Find where the given text appears and provide that cell's center as (x, y) coordinate. 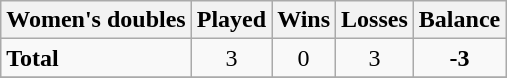
Women's doubles (96, 20)
Total (96, 58)
Losses (375, 20)
0 (304, 58)
-3 (459, 58)
Balance (459, 20)
Wins (304, 20)
Played (231, 20)
